Find where the given text appears and provide that cell's center as (x, y) coordinate. 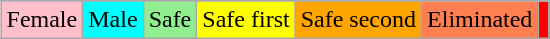
Female (42, 20)
Safe second (358, 20)
Eliminated (480, 20)
Male (113, 20)
Safe (170, 20)
Safe first (246, 20)
